Provide the [x, y] coordinate of the cell's center where the given text is located.  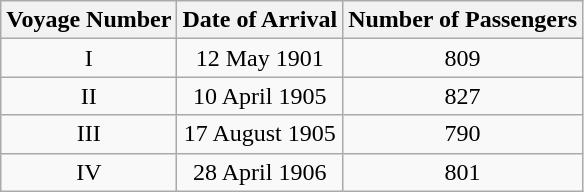
12 May 1901 [260, 58]
Voyage Number [89, 20]
III [89, 134]
Number of Passengers [463, 20]
801 [463, 172]
28 April 1906 [260, 172]
17 August 1905 [260, 134]
I [89, 58]
IV [89, 172]
790 [463, 134]
809 [463, 58]
10 April 1905 [260, 96]
Date of Arrival [260, 20]
827 [463, 96]
II [89, 96]
